Capture the cell that displays the provided text and extract its [x, y] central coordinate. 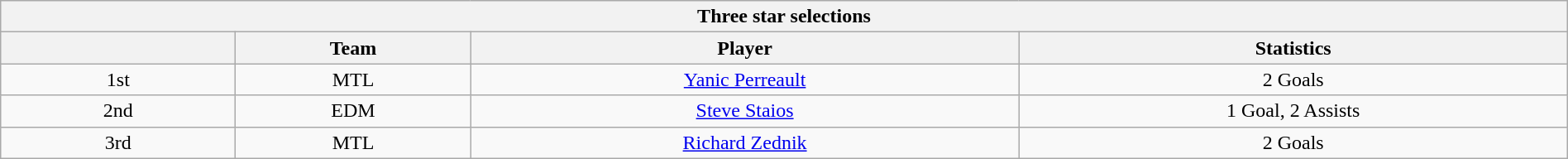
Player [744, 48]
1 Goal, 2 Assists [1293, 111]
Team [353, 48]
Yanic Perreault [744, 79]
1st [118, 79]
2nd [118, 111]
EDM [353, 111]
Statistics [1293, 48]
Steve Staios [744, 111]
Richard Zednik [744, 142]
Three star selections [784, 17]
3rd [118, 142]
